Return the [x, y] coordinate for the center point of the cell that contains the specified text.  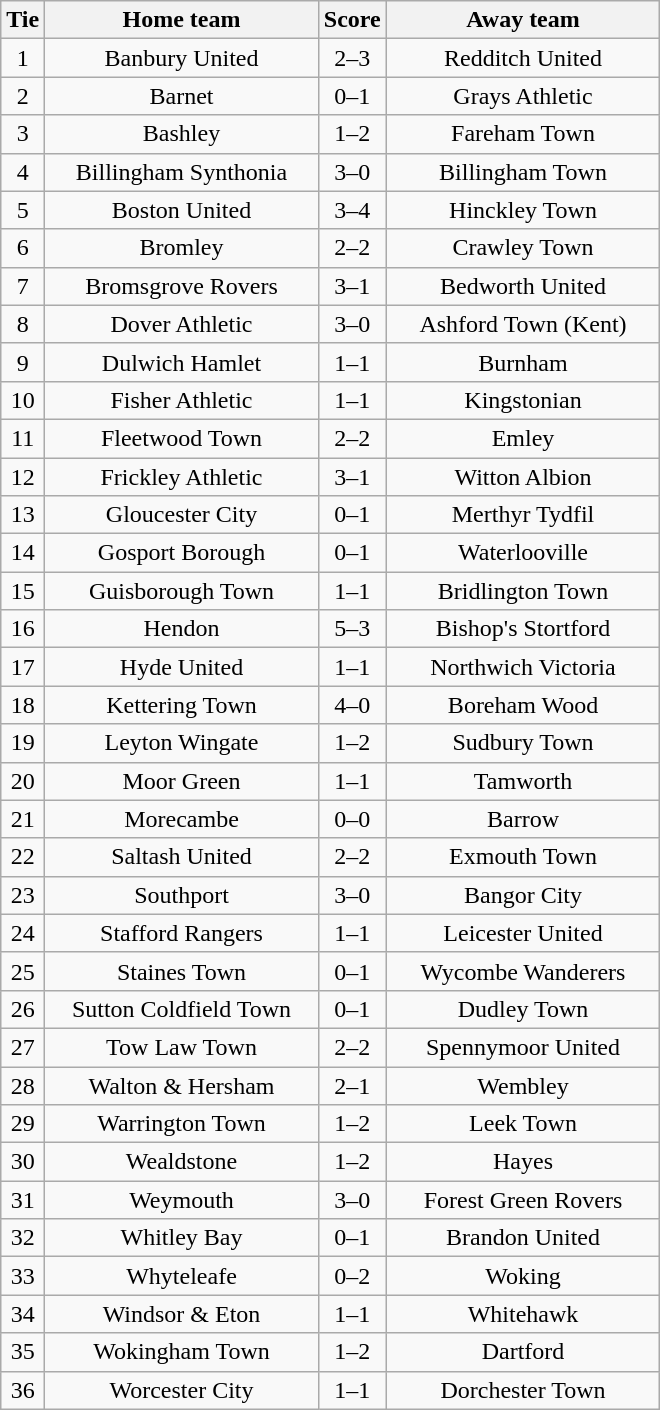
Gosport Borough [182, 553]
13 [23, 515]
31 [23, 1200]
26 [23, 1009]
Hendon [182, 629]
Guisborough Town [182, 591]
Leek Town [523, 1124]
Kingstonian [523, 400]
Southport [182, 895]
Home team [182, 20]
Spennymoor United [523, 1047]
Dover Athletic [182, 324]
Wokingham Town [182, 1352]
Hayes [523, 1162]
3–4 [352, 210]
Banbury United [182, 58]
20 [23, 781]
19 [23, 743]
Tamworth [523, 781]
Barnet [182, 96]
Worcester City [182, 1390]
35 [23, 1352]
22 [23, 857]
Leyton Wingate [182, 743]
5 [23, 210]
24 [23, 933]
Burnham [523, 362]
36 [23, 1390]
25 [23, 971]
Moor Green [182, 781]
3 [23, 134]
Dorchester Town [523, 1390]
Dudley Town [523, 1009]
Grays Athletic [523, 96]
Forest Green Rovers [523, 1200]
12 [23, 477]
18 [23, 705]
Hinckley Town [523, 210]
Dartford [523, 1352]
10 [23, 400]
23 [23, 895]
Walton & Hersham [182, 1085]
Sutton Coldfield Town [182, 1009]
Dulwich Hamlet [182, 362]
21 [23, 819]
Tie [23, 20]
Kettering Town [182, 705]
Exmouth Town [523, 857]
Bromley [182, 248]
28 [23, 1085]
2 [23, 96]
Tow Law Town [182, 1047]
30 [23, 1162]
Wembley [523, 1085]
Boreham Wood [523, 705]
33 [23, 1276]
2–3 [352, 58]
27 [23, 1047]
7 [23, 286]
34 [23, 1314]
Boston United [182, 210]
29 [23, 1124]
4–0 [352, 705]
17 [23, 667]
Brandon United [523, 1238]
Frickley Athletic [182, 477]
Leicester United [523, 933]
Bedworth United [523, 286]
Wycombe Wanderers [523, 971]
4 [23, 172]
Barrow [523, 819]
8 [23, 324]
Fleetwood Town [182, 438]
Emley [523, 438]
Bashley [182, 134]
Whitehawk [523, 1314]
Wealdstone [182, 1162]
Weymouth [182, 1200]
6 [23, 248]
Bromsgrove Rovers [182, 286]
Windsor & Eton [182, 1314]
Woking [523, 1276]
Bridlington Town [523, 591]
Away team [523, 20]
16 [23, 629]
Warrington Town [182, 1124]
Merthyr Tydfil [523, 515]
0–2 [352, 1276]
Whitley Bay [182, 1238]
9 [23, 362]
Staines Town [182, 971]
Witton Albion [523, 477]
Bangor City [523, 895]
1 [23, 58]
Hyde United [182, 667]
Morecambe [182, 819]
Waterlooville [523, 553]
11 [23, 438]
0–0 [352, 819]
5–3 [352, 629]
Billingham Synthonia [182, 172]
Whyteleafe [182, 1276]
Bishop's Stortford [523, 629]
Fareham Town [523, 134]
2–1 [352, 1085]
Stafford Rangers [182, 933]
15 [23, 591]
Crawley Town [523, 248]
Gloucester City [182, 515]
Redditch United [523, 58]
Fisher Athletic [182, 400]
Score [352, 20]
Billingham Town [523, 172]
Ashford Town (Kent) [523, 324]
14 [23, 553]
Saltash United [182, 857]
Northwich Victoria [523, 667]
32 [23, 1238]
Sudbury Town [523, 743]
